Search for the cell housing the specified text and yield its (X, Y) center coordinate. 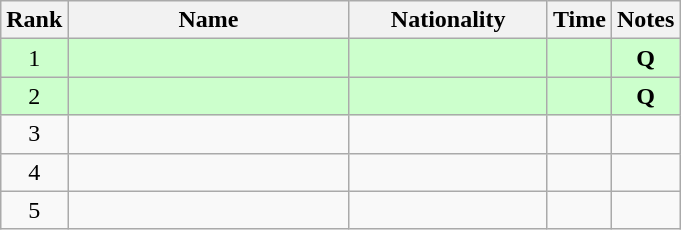
5 (34, 210)
Notes (645, 20)
Rank (34, 20)
4 (34, 172)
2 (34, 96)
3 (34, 134)
Name (208, 20)
1 (34, 58)
Nationality (448, 20)
Time (579, 20)
